Capture the cell that displays the provided text and extract its [X, Y] central coordinate. 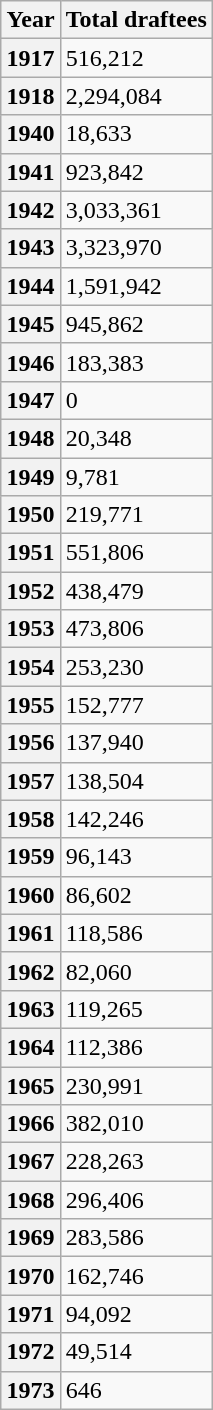
Total draftees [136, 20]
1952 [30, 591]
0 [136, 400]
1967 [30, 1162]
1965 [30, 1085]
1971 [30, 1314]
1954 [30, 667]
1970 [30, 1276]
142,246 [136, 819]
138,504 [136, 781]
1953 [30, 629]
1959 [30, 857]
219,771 [136, 515]
1917 [30, 58]
1966 [30, 1124]
Year [30, 20]
82,060 [136, 971]
1,591,942 [136, 286]
18,633 [136, 134]
1961 [30, 933]
1949 [30, 477]
1918 [30, 96]
1957 [30, 781]
228,263 [136, 1162]
1946 [30, 362]
1943 [30, 248]
162,746 [136, 1276]
473,806 [136, 629]
137,940 [136, 743]
49,514 [136, 1352]
646 [136, 1390]
1956 [30, 743]
1940 [30, 134]
1964 [30, 1047]
296,406 [136, 1200]
1969 [30, 1238]
1944 [30, 286]
438,479 [136, 591]
1963 [30, 1009]
230,991 [136, 1085]
3,323,970 [136, 248]
1972 [30, 1352]
96,143 [136, 857]
118,586 [136, 933]
3,033,361 [136, 210]
551,806 [136, 553]
112,386 [136, 1047]
9,781 [136, 477]
1968 [30, 1200]
1960 [30, 895]
183,383 [136, 362]
1955 [30, 705]
382,010 [136, 1124]
283,586 [136, 1238]
1950 [30, 515]
1947 [30, 400]
253,230 [136, 667]
1942 [30, 210]
119,265 [136, 1009]
20,348 [136, 438]
152,777 [136, 705]
945,862 [136, 324]
923,842 [136, 172]
1948 [30, 438]
1962 [30, 971]
516,212 [136, 58]
1941 [30, 172]
1958 [30, 819]
2,294,084 [136, 96]
86,602 [136, 895]
1951 [30, 553]
1973 [30, 1390]
1945 [30, 324]
94,092 [136, 1314]
